Find where the given text appears and provide that cell's center as [X, Y] coordinate. 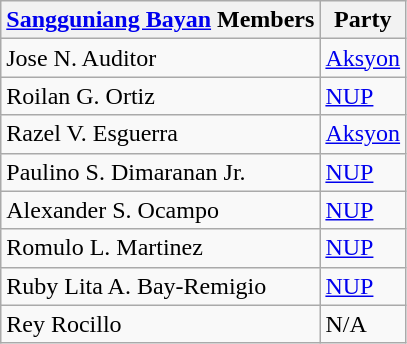
Sangguniang Bayan Members [160, 20]
Romulo L. Martinez [160, 248]
Rey Rocillo [160, 324]
Ruby Lita A. Bay-Remigio [160, 286]
N/A [363, 324]
Jose N. Auditor [160, 58]
Roilan G. Ortiz [160, 96]
Party [363, 20]
Paulino S. Dimaranan Jr. [160, 172]
Razel V. Esguerra [160, 134]
Alexander S. Ocampo [160, 210]
